Provide the [x, y] coordinate of the cell's center where the given text is located.  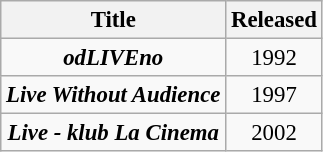
odLIVEno [114, 58]
1992 [274, 58]
Title [114, 20]
Live - klub La Cinema [114, 133]
1997 [274, 95]
Live Without Audience [114, 95]
Released [274, 20]
2002 [274, 133]
